Capture the cell that displays the provided text and extract its [x, y] central coordinate. 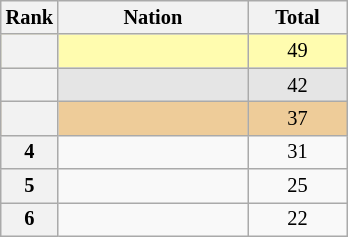
6 [30, 219]
42 [298, 85]
25 [298, 186]
4 [30, 152]
Nation [153, 17]
31 [298, 152]
5 [30, 186]
49 [298, 51]
37 [298, 118]
22 [298, 219]
Total [298, 17]
Rank [30, 17]
